Search for the cell housing the specified text and yield its (x, y) center coordinate. 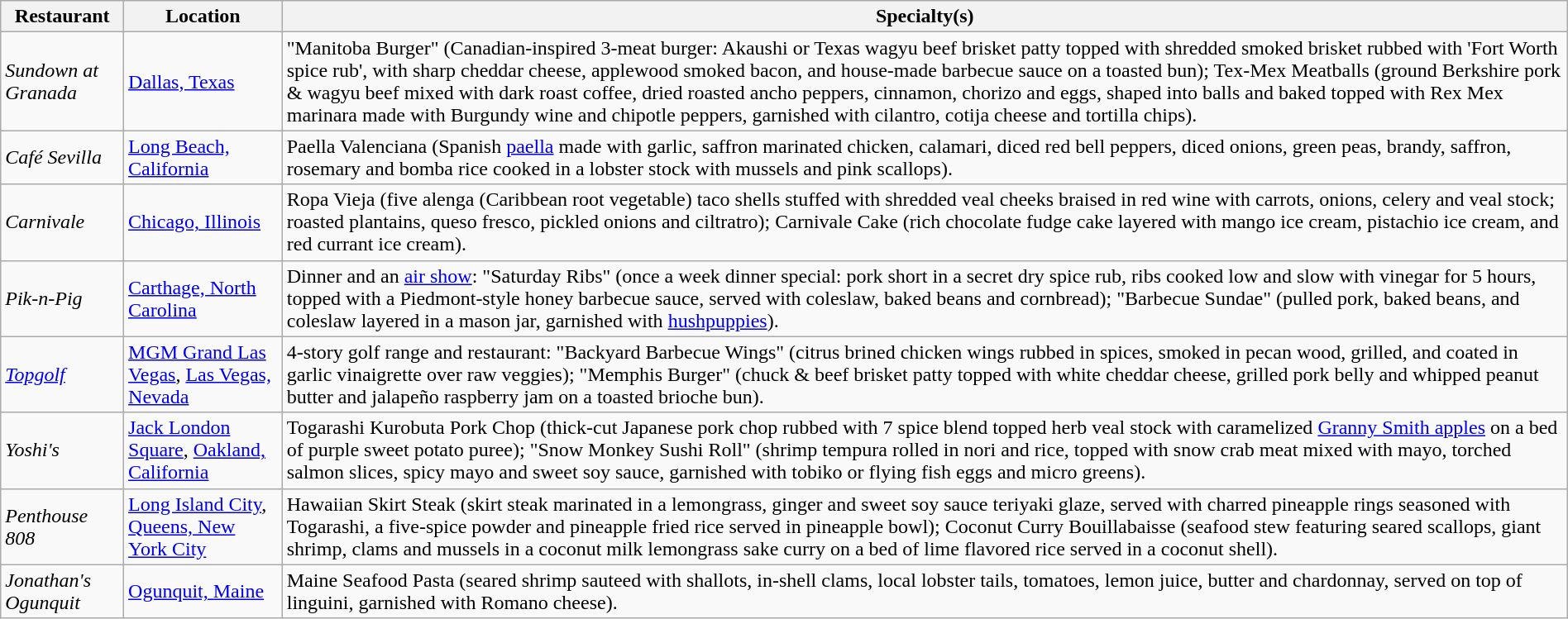
Ogunquit, Maine (203, 592)
Topgolf (63, 374)
Chicago, Illinois (203, 222)
Carthage, North Carolina (203, 298)
Penthouse 808 (63, 526)
Dallas, Texas (203, 81)
Jonathan's Ogunquit (63, 592)
Location (203, 17)
Sundown at Granada (63, 81)
Specialty(s) (925, 17)
Café Sevilla (63, 157)
Carnivale (63, 222)
Jack London Square, Oakland, California (203, 450)
Restaurant (63, 17)
Yoshi's (63, 450)
Long Island City, Queens, New York City (203, 526)
Pik-n-Pig (63, 298)
MGM Grand Las Vegas, Las Vegas, Nevada (203, 374)
Long Beach, California (203, 157)
